Find where the given text appears and provide that cell's center as (X, Y) coordinate. 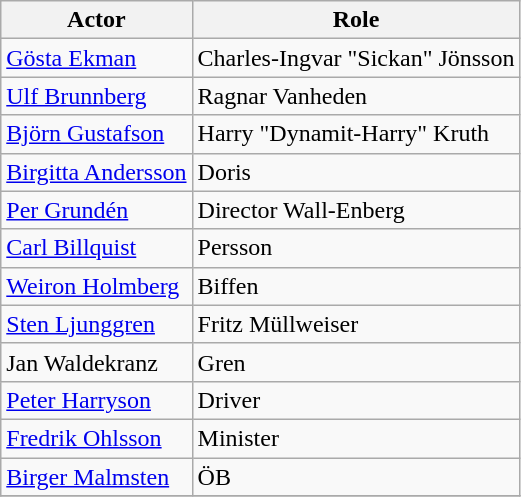
Harry "Dynamit-Harry" Kruth (356, 134)
Gösta Ekman (96, 58)
Charles-Ingvar "Sickan" Jönsson (356, 58)
Minister (356, 438)
Per Grundén (96, 210)
Director Wall-Enberg (356, 210)
Birger Malmsten (96, 477)
Fredrik Ohlsson (96, 438)
ÖB (356, 477)
Doris (356, 172)
Peter Harryson (96, 400)
Sten Ljunggren (96, 324)
Gren (356, 362)
Ragnar Vanheden (356, 96)
Persson (356, 248)
Ulf Brunnberg (96, 96)
Carl Billquist (96, 248)
Birgitta Andersson (96, 172)
Actor (96, 20)
Fritz Müllweiser (356, 324)
Driver (356, 400)
Role (356, 20)
Jan Waldekranz (96, 362)
Björn Gustafson (96, 134)
Weiron Holmberg (96, 286)
Biffen (356, 286)
